Return the [X, Y] coordinate for the center point of the cell that contains the specified text.  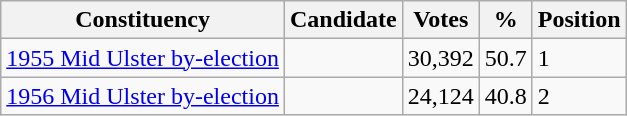
1956 Mid Ulster by-election [143, 96]
24,124 [440, 96]
30,392 [440, 58]
% [506, 20]
2 [579, 96]
1 [579, 58]
Position [579, 20]
Candidate [343, 20]
Votes [440, 20]
40.8 [506, 96]
1955 Mid Ulster by-election [143, 58]
50.7 [506, 58]
Constituency [143, 20]
